Output the (x, y) coordinate of the center of the cell containing the given text.  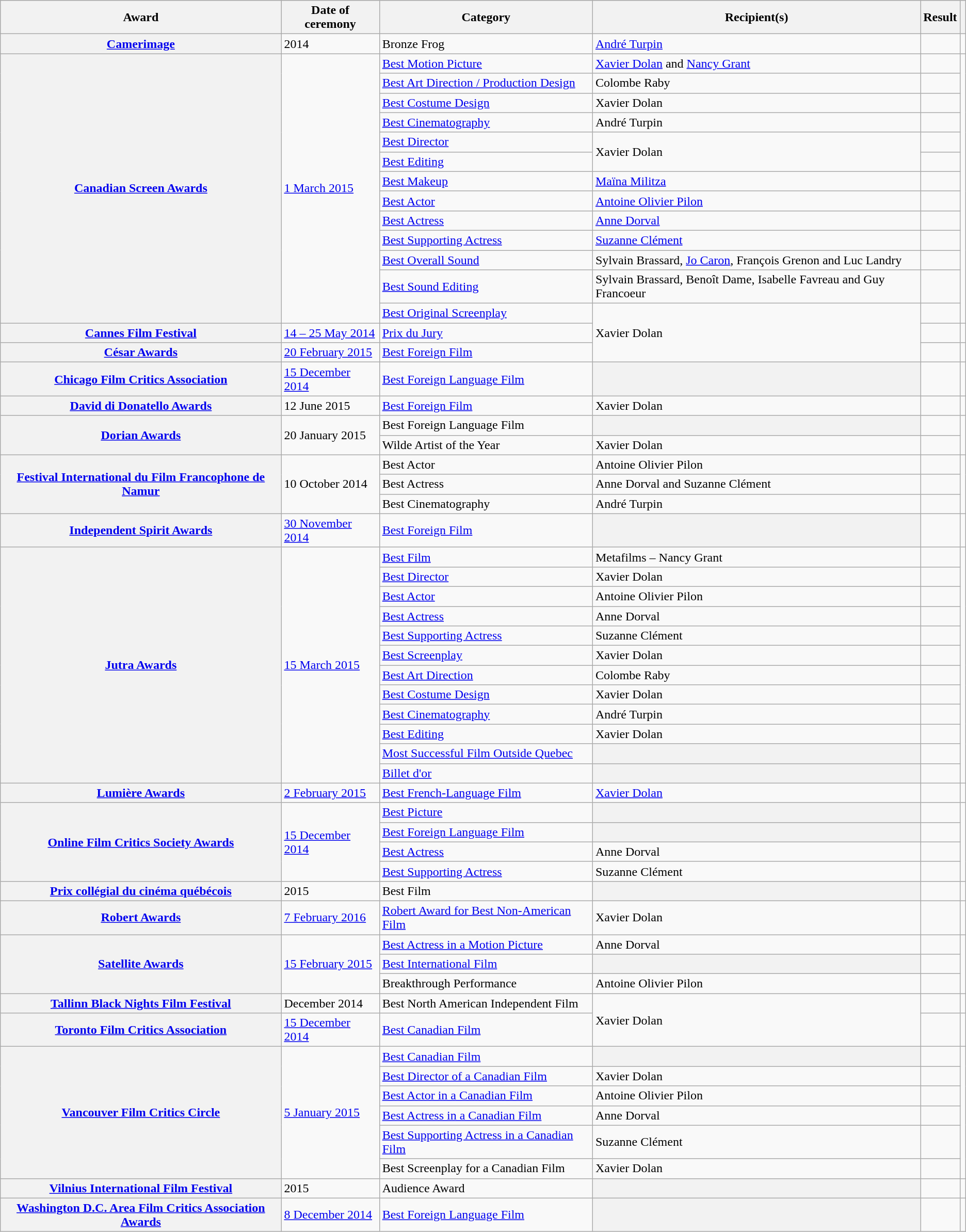
Date of ceremony (330, 18)
Best Art Direction / Production Design (486, 83)
Best Actor in a Canadian Film (486, 1096)
Award (141, 18)
Best International Film (486, 964)
10 October 2014 (330, 484)
Robert Award for Best Non-American Film (486, 918)
Sylvain Brassard, Jo Caron, François Grenon and Luc Landry (756, 260)
30 November 2014 (330, 531)
Best Actress in a Canadian Film (486, 1115)
Prix collégial du cinéma québécois (141, 891)
Best North American Independent Film (486, 1003)
Best Picture (486, 812)
Prix du Jury (486, 333)
14 – 25 May 2014 (330, 333)
Best Screenplay (486, 655)
Best French-Language Film (486, 793)
20 February 2015 (330, 353)
Tallinn Black Nights Film Festival (141, 1003)
Lumière Awards (141, 793)
Camerimage (141, 44)
Breakthrough Performance (486, 984)
5 January 2015 (330, 1113)
Best Makeup (486, 181)
Best Screenplay for a Canadian Film (486, 1169)
Jutra Awards (141, 665)
Billet d'or (486, 773)
Anne Dorval and Suzanne Clément (756, 484)
Vilnius International Film Festival (141, 1188)
Online Film Critics Society Awards (141, 842)
Xavier Dolan and Nancy Grant (756, 63)
Maïna Militza (756, 181)
1 March 2015 (330, 188)
César Awards (141, 353)
Best Art Direction (486, 675)
Satellite Awards (141, 964)
12 June 2015 (330, 406)
Festival International du Film Francophone de Namur (141, 484)
Bronze Frog (486, 44)
December 2014 (330, 1003)
2 February 2015 (330, 793)
15 February 2015 (330, 964)
Most Successful Film Outside Quebec (486, 754)
Dorian Awards (141, 435)
Best Actress in a Motion Picture (486, 944)
2014 (330, 44)
Robert Awards (141, 918)
Sylvain Brassard, Benoît Dame, Isabelle Favreau and Guy Francoeur (756, 287)
Canadian Screen Awards (141, 188)
15 March 2015 (330, 665)
Cannes Film Festival (141, 333)
8 December 2014 (330, 1215)
20 January 2015 (330, 435)
Toronto Film Critics Association (141, 1030)
7 February 2016 (330, 918)
Chicago Film Critics Association (141, 379)
Metafilms – Nancy Grant (756, 557)
Vancouver Film Critics Circle (141, 1113)
David di Donatello Awards (141, 406)
Best Sound Editing (486, 287)
Best Director of a Canadian Film (486, 1076)
Independent Spirit Awards (141, 531)
Category (486, 18)
Recipient(s) (756, 18)
Best Overall Sound (486, 260)
Washington D.C. Area Film Critics Association Awards (141, 1215)
Result (940, 18)
Audience Award (486, 1188)
Best Supporting Actress in a Canadian Film (486, 1142)
Wilde Artist of the Year (486, 445)
Best Original Screenplay (486, 313)
Best Motion Picture (486, 63)
